Output the [x, y] coordinate of the center of the cell containing the given text.  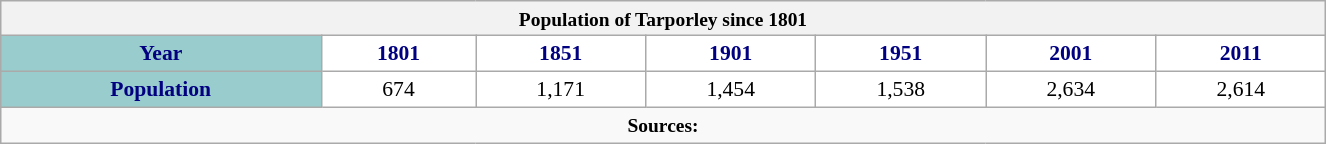
2011 [1241, 54]
2,634 [1071, 90]
Year [160, 54]
2001 [1071, 54]
Population [160, 90]
2,614 [1241, 90]
674 [398, 90]
1901 [731, 54]
Population of Tarporley since 1801 [663, 18]
1801 [398, 54]
1851 [561, 54]
Sources: [663, 126]
1951 [901, 54]
1,454 [731, 90]
1,171 [561, 90]
1,538 [901, 90]
